For the text-containing cell, return its midpoint in (X, Y) coordinate format. 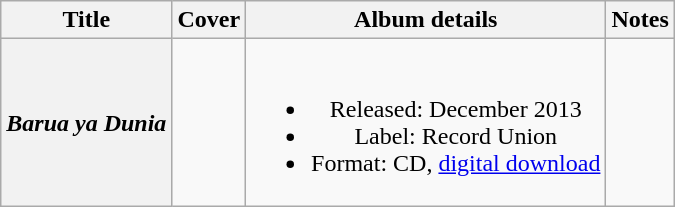
Barua ya Dunia (86, 122)
Album details (426, 20)
Cover (209, 20)
Title (86, 20)
Released: December 2013Label: Record UnionFormat: CD, digital download (426, 122)
Notes (640, 20)
